Provide the [x, y] coordinate of the cell's center where the given text is located.  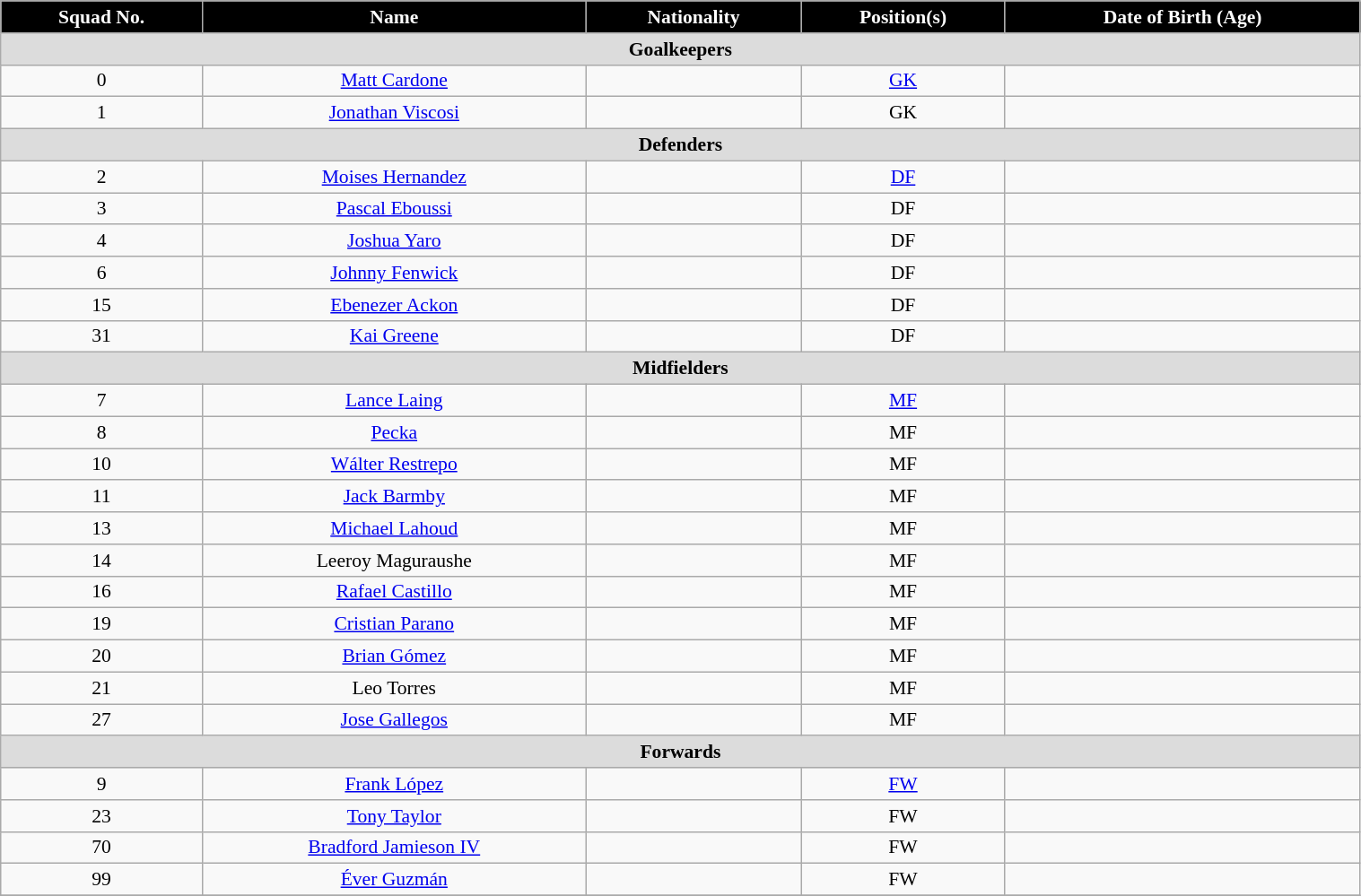
21 [102, 688]
20 [102, 657]
70 [102, 848]
Michael Lahoud [394, 528]
Wálter Restrepo [394, 465]
Lance Laing [394, 401]
Rafael Castillo [394, 592]
Pecka [394, 432]
Moises Hernandez [394, 177]
Jose Gallegos [394, 720]
Matt Cardone [394, 81]
Johnny Fenwick [394, 273]
Squad No. [102, 17]
13 [102, 528]
Jack Barmby [394, 497]
Éver Guzmán [394, 880]
6 [102, 273]
Brian Gómez [394, 657]
Joshua Yaro [394, 241]
8 [102, 432]
Date of Birth (Age) [1182, 17]
31 [102, 336]
16 [102, 592]
Kai Greene [394, 336]
Name [394, 17]
19 [102, 624]
7 [102, 401]
Tony Taylor [394, 816]
9 [102, 784]
1 [102, 113]
Forwards [680, 752]
Ebenezer Ackon [394, 305]
23 [102, 816]
Bradford Jamieson IV [394, 848]
15 [102, 305]
Defenders [680, 145]
Position(s) [903, 17]
10 [102, 465]
Leeroy Maguraushe [394, 561]
14 [102, 561]
4 [102, 241]
Leo Torres [394, 688]
Frank López [394, 784]
2 [102, 177]
3 [102, 209]
Pascal Eboussi [394, 209]
Goalkeepers [680, 49]
Nationality [694, 17]
Jonathan Viscosi [394, 113]
27 [102, 720]
11 [102, 497]
Midfielders [680, 369]
99 [102, 880]
Cristian Parano [394, 624]
0 [102, 81]
